Capture the cell that displays the provided text and extract its [x, y] central coordinate. 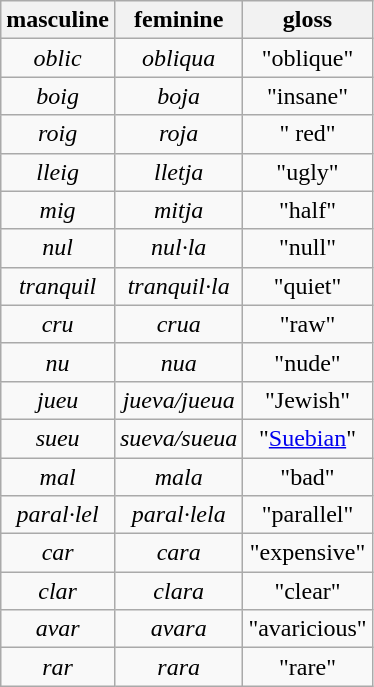
mal [58, 477]
lleig [58, 172]
boja [178, 96]
car [58, 553]
nul [58, 248]
"oblique" [308, 58]
"Suebian" [308, 438]
mig [58, 210]
nul·la [178, 248]
"quiet" [308, 286]
"rare" [308, 667]
clar [58, 591]
tranquil [58, 286]
"bad" [308, 477]
crua [178, 324]
oblic [58, 58]
"expensive" [308, 553]
"ugly" [308, 172]
"null" [308, 248]
"Jewish" [308, 400]
nua [178, 362]
avar [58, 629]
"nude" [308, 362]
clara [178, 591]
"parallel" [308, 515]
jueu [58, 400]
roja [178, 134]
obliqua [178, 58]
" red" [308, 134]
tranquil·la [178, 286]
gloss [308, 20]
paral·lel [58, 515]
mitja [178, 210]
roig [58, 134]
mala [178, 477]
"clear" [308, 591]
cara [178, 553]
lletja [178, 172]
"half" [308, 210]
"insane" [308, 96]
boig [58, 96]
avara [178, 629]
feminine [178, 20]
paral·lela [178, 515]
sueu [58, 438]
sueva/sueua [178, 438]
rara [178, 667]
jueva/jueua [178, 400]
masculine [58, 20]
rar [58, 667]
nu [58, 362]
"avaricious" [308, 629]
cru [58, 324]
"raw" [308, 324]
